Locate the cell with the specified text and output its (X, Y) center coordinate. 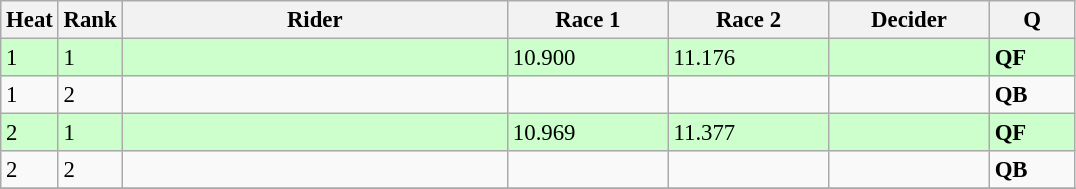
Rider (315, 20)
Race 1 (588, 20)
Heat (30, 20)
10.900 (588, 58)
10.969 (588, 133)
Race 2 (748, 20)
Q (1032, 20)
Decider (910, 20)
Rank (90, 20)
11.377 (748, 133)
11.176 (748, 58)
